Return the [x, y] coordinate for the center point of the cell that contains the specified text.  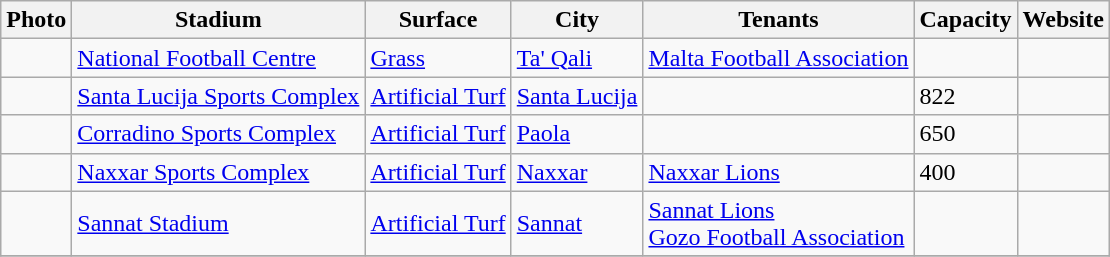
Santa Lucija Sports Complex [218, 96]
822 [966, 96]
650 [966, 134]
City [577, 20]
Naxxar [577, 172]
Naxxar Sports Complex [218, 172]
National Football Centre [218, 58]
Sannat Lions Gozo Football Association [778, 224]
Stadium [218, 20]
Sannat [577, 224]
Paola [577, 134]
Ta' Qali [577, 58]
Malta Football Association [778, 58]
Tenants [778, 20]
Sannat Stadium [218, 224]
Photo [36, 20]
Website [1063, 20]
Naxxar Lions [778, 172]
Surface [438, 20]
Capacity [966, 20]
Grass [438, 58]
Corradino Sports Complex [218, 134]
Santa Lucija [577, 96]
400 [966, 172]
